Detect which cell encompasses the target text, then output its (X, Y) center coordinate. 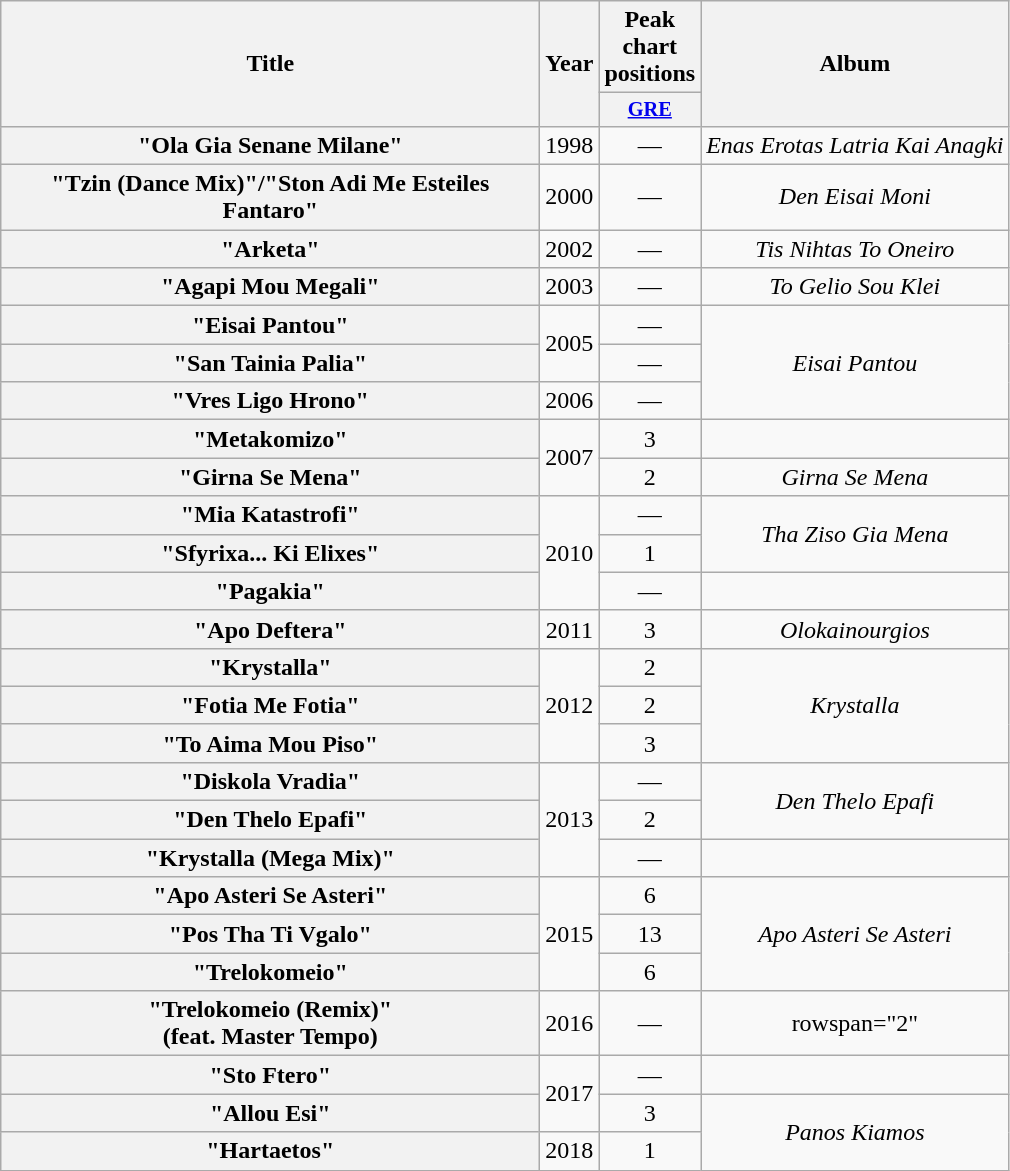
rowspan="2" (855, 1024)
"Girna Se Mena" (270, 477)
"San Tainia Palia" (270, 363)
2003 (570, 287)
"Fotia Me Fotia" (270, 705)
Apo Asteri Se Asteri (855, 934)
Enas Erotas Latria Kai Anagki (855, 145)
"Trelokomeio (Remix)"(feat. Master Tempo) (270, 1024)
2012 (570, 705)
1998 (570, 145)
"Krystalla" (270, 667)
Tha Ziso Gia Mena (855, 534)
"Mia Katastrofi" (270, 515)
"To Aima Mou Piso" (270, 743)
2013 (570, 819)
Title (270, 64)
"Arketa" (270, 249)
Den Thelo Epafi (855, 800)
2005 (570, 344)
"Sfyrixa... Ki Elixes" (270, 553)
2017 (570, 1094)
GRE (650, 110)
2015 (570, 934)
13 (650, 934)
"Ola Gia Senane Milane" (270, 145)
"Hartaetos" (270, 1151)
"Apo Deftera" (270, 629)
"Den Thelo Epafi" (270, 820)
Olokainourgios (855, 629)
"Eisai Pantou" (270, 325)
"Pagakia" (270, 591)
Den Eisai Moni (855, 198)
"Agapi Mou Megali" (270, 287)
Tis Nihtas To Oneiro (855, 249)
"Krystalla (Mega Mix)" (270, 858)
"Sto Ftero" (270, 1075)
"Vres Ligo Hrono" (270, 401)
Peak chart positions (650, 47)
Krystalla (855, 705)
2000 (570, 198)
"Pos Tha Ti Vgalo" (270, 934)
To Gelio Sou Klei (855, 287)
2006 (570, 401)
2007 (570, 458)
Year (570, 64)
2010 (570, 553)
2002 (570, 249)
Panos Kiamos (855, 1132)
"Tzin (Dance Mix)"/"Ston Adi Me Esteiles Fantaro" (270, 198)
Album (855, 64)
Girna Se Mena (855, 477)
"Diskola Vradia" (270, 781)
2011 (570, 629)
"Apo Asteri Se Asteri" (270, 896)
Eisai Pantou (855, 363)
"Trelokomeio" (270, 972)
"Allou Esi" (270, 1113)
2016 (570, 1024)
"Metakomizo" (270, 439)
2018 (570, 1151)
